Return (X, Y) of the center of cell containing provided text 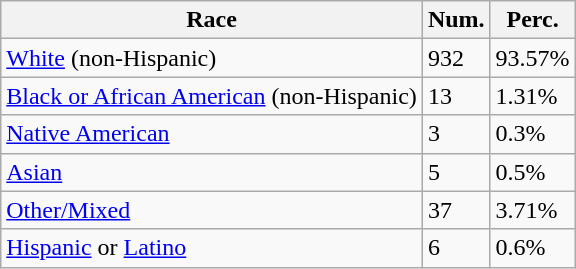
Asian (212, 172)
37 (456, 210)
Hispanic or Latino (212, 248)
Race (212, 20)
5 (456, 172)
Other/Mixed (212, 210)
0.5% (532, 172)
3.71% (532, 210)
White (non-Hispanic) (212, 58)
13 (456, 96)
3 (456, 134)
932 (456, 58)
Num. (456, 20)
0.6% (532, 248)
Native American (212, 134)
Perc. (532, 20)
0.3% (532, 134)
93.57% (532, 58)
Black or African American (non-Hispanic) (212, 96)
1.31% (532, 96)
6 (456, 248)
